Identify which cell holds the provided text, then report its [x, y] central coordinate. 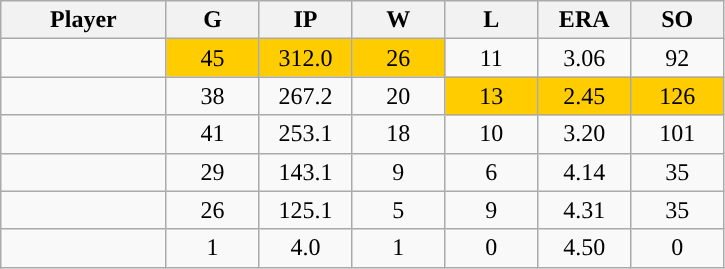
13 [492, 96]
143.1 [306, 172]
92 [678, 58]
3.06 [584, 58]
45 [212, 58]
G [212, 20]
4.0 [306, 248]
3.20 [584, 134]
Player [84, 20]
312.0 [306, 58]
4.31 [584, 210]
W [398, 20]
41 [212, 134]
4.50 [584, 248]
L [492, 20]
38 [212, 96]
6 [492, 172]
5 [398, 210]
126 [678, 96]
4.14 [584, 172]
ERA [584, 20]
253.1 [306, 134]
267.2 [306, 96]
2.45 [584, 96]
18 [398, 134]
101 [678, 134]
29 [212, 172]
20 [398, 96]
10 [492, 134]
11 [492, 58]
SO [678, 20]
IP [306, 20]
125.1 [306, 210]
